Return the [x, y] coordinate for the center point of the cell that contains the specified text.  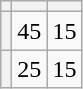
45 [30, 31]
25 [30, 69]
